Provide the [x, y] coordinate of the cell's center where the given text is located.  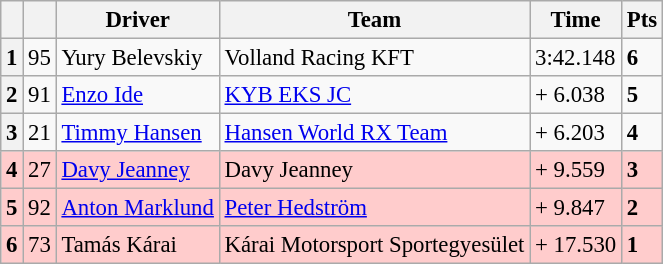
+ 6.038 [576, 95]
91 [40, 95]
+ 17.530 [576, 245]
Yury Belevskiy [138, 58]
+ 6.203 [576, 133]
Enzo Ide [138, 95]
21 [40, 133]
Time [576, 20]
27 [40, 170]
+ 9.847 [576, 208]
Timmy Hansen [138, 133]
95 [40, 58]
92 [40, 208]
KYB EKS JC [374, 95]
Team [374, 20]
Pts [642, 20]
73 [40, 245]
Peter Hedström [374, 208]
Driver [138, 20]
3:42.148 [576, 58]
Hansen World RX Team [374, 133]
Tamás Kárai [138, 245]
Volland Racing KFT [374, 58]
+ 9.559 [576, 170]
Kárai Motorsport Sportegyesület [374, 245]
Anton Marklund [138, 208]
